Identify which cell holds the provided text, then report its [x, y] central coordinate. 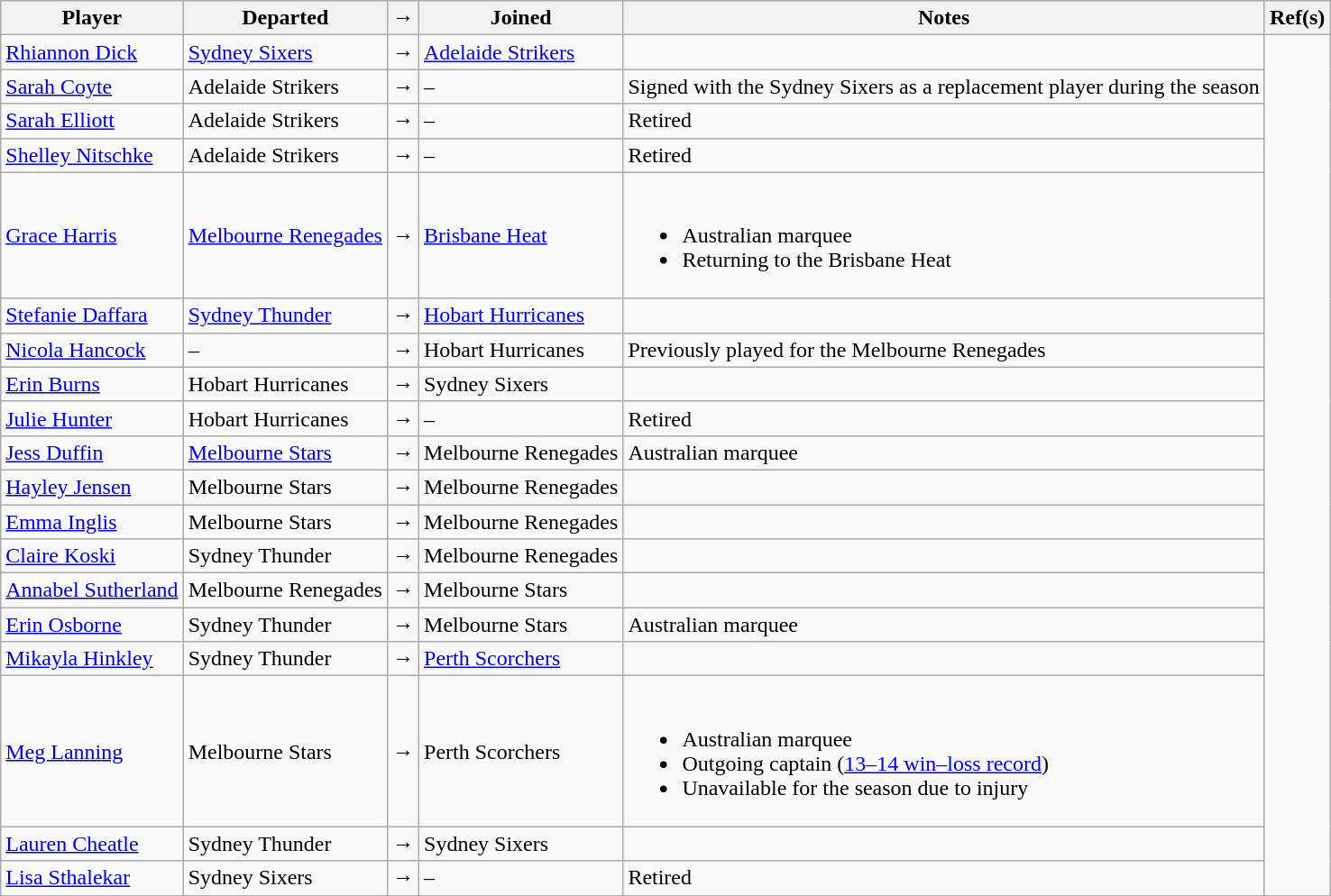
Shelley Nitschke [92, 155]
Sarah Elliott [92, 121]
Julie Hunter [92, 418]
Player [92, 18]
Erin Burns [92, 384]
Meg Lanning [92, 752]
Lisa Sthalekar [92, 878]
Mikayla Hinkley [92, 659]
Rhiannon Dick [92, 52]
Jess Duffin [92, 453]
Hayley Jensen [92, 487]
Sarah Coyte [92, 87]
Departed [285, 18]
Notes [944, 18]
Nicola Hancock [92, 350]
Ref(s) [1297, 18]
Previously played for the Melbourne Renegades [944, 350]
Claire Koski [92, 556]
Signed with the Sydney Sixers as a replacement player during the season [944, 87]
Grace Harris [92, 235]
Australian marqueeOutgoing captain (13–14 win–loss record)Unavailable for the season due to injury [944, 752]
Joined [521, 18]
Australian marqueeReturning to the Brisbane Heat [944, 235]
Annabel Sutherland [92, 590]
Erin Osborne [92, 625]
Lauren Cheatle [92, 844]
Brisbane Heat [521, 235]
Emma Inglis [92, 522]
Stefanie Daffara [92, 315]
